Capture the cell that displays the provided text and extract its [X, Y] central coordinate. 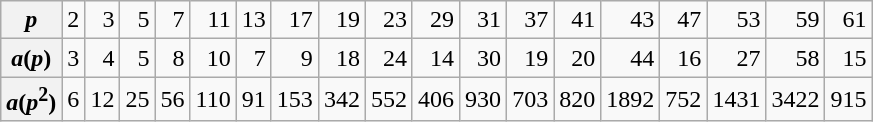
20 [578, 58]
552 [388, 100]
56 [172, 100]
703 [530, 100]
91 [254, 100]
a(p) [32, 58]
58 [796, 58]
2 [74, 20]
23 [388, 20]
16 [684, 58]
37 [530, 20]
29 [436, 20]
14 [436, 58]
27 [736, 58]
820 [578, 100]
18 [342, 58]
12 [102, 100]
4 [102, 58]
17 [294, 20]
1431 [736, 100]
31 [484, 20]
3422 [796, 100]
25 [138, 100]
915 [848, 100]
30 [484, 58]
24 [388, 58]
153 [294, 100]
p [32, 20]
43 [630, 20]
61 [848, 20]
53 [736, 20]
13 [254, 20]
11 [213, 20]
342 [342, 100]
10 [213, 58]
15 [848, 58]
110 [213, 100]
41 [578, 20]
9 [294, 58]
47 [684, 20]
406 [436, 100]
44 [630, 58]
59 [796, 20]
752 [684, 100]
8 [172, 58]
6 [74, 100]
a(p2) [32, 100]
930 [484, 100]
1892 [630, 100]
